Scan for the cell matching the given text and deliver its [x, y] coordinate at center. 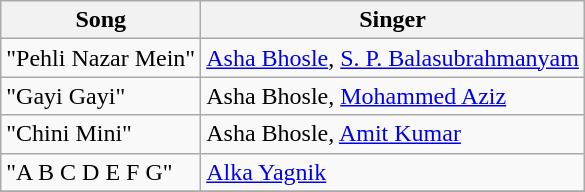
"A B C D E F G" [101, 172]
Asha Bhosle, Mohammed Aziz [393, 96]
"Gayi Gayi" [101, 96]
Singer [393, 20]
Song [101, 20]
Alka Yagnik [393, 172]
"Chini Mini" [101, 134]
Asha Bhosle, S. P. Balasubrahmanyam [393, 58]
Asha Bhosle, Amit Kumar [393, 134]
"Pehli Nazar Mein" [101, 58]
